Provide the (X, Y) coordinate of the cell's center where the given text is located.  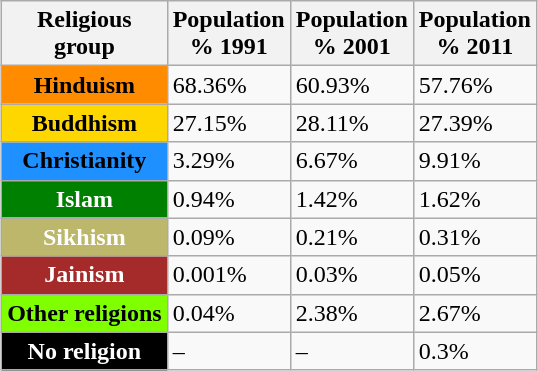
Sikhism (85, 237)
68.36% (228, 85)
Christianity (85, 161)
2.38% (352, 313)
Other religions (85, 313)
9.91% (474, 161)
0.04% (228, 313)
0.3% (474, 351)
1.42% (352, 199)
Islam (85, 199)
27.39% (474, 123)
1.62% (474, 199)
Buddhism (85, 123)
Population % 2001 (352, 34)
0.09% (228, 237)
57.76% (474, 85)
Hinduism (85, 85)
60.93% (352, 85)
0.001% (228, 275)
No religion (85, 351)
28.11% (352, 123)
Population % 2011 (474, 34)
Jainism (85, 275)
0.94% (228, 199)
Religiousgroup (85, 34)
0.21% (352, 237)
0.05% (474, 275)
6.67% (352, 161)
27.15% (228, 123)
0.31% (474, 237)
3.29% (228, 161)
0.03% (352, 275)
Population % 1991 (228, 34)
2.67% (474, 313)
